Scan for the cell matching the given text and deliver its [X, Y] coordinate at center. 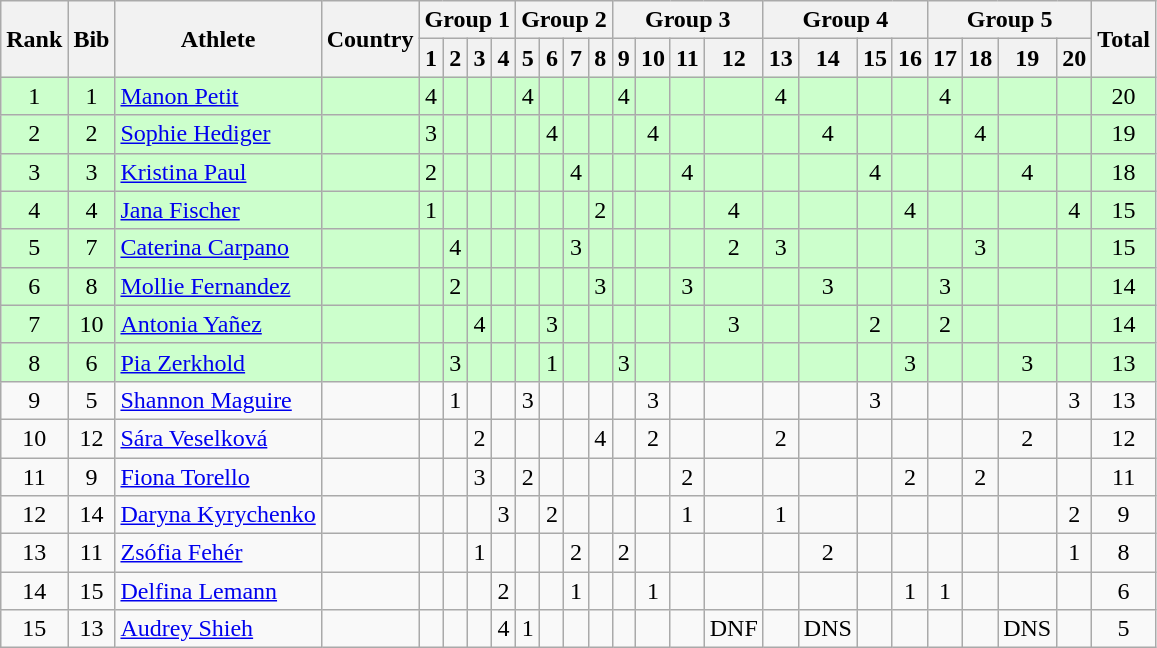
Daryna Kyrychenko [218, 515]
Caterina Carpano [218, 248]
Pia Zerkhold [218, 362]
Sophie Hediger [218, 134]
Sára Veselková [218, 438]
Fiona Torello [218, 477]
16 [910, 58]
Delfina Lemann [218, 591]
Jana Fischer [218, 210]
Kristina Paul [218, 172]
Group 1 [468, 20]
Mollie Fernandez [218, 286]
Country [370, 39]
Rank [34, 39]
Zsófia Fehér [218, 553]
Group 4 [845, 20]
DNF [734, 629]
Total [1124, 39]
Bib [92, 39]
Athlete [218, 39]
Antonia Yañez [218, 324]
Group 2 [564, 20]
Group 3 [688, 20]
17 [946, 58]
Manon Petit [218, 96]
Shannon Maguire [218, 400]
Audrey Shieh [218, 629]
Group 5 [1010, 20]
